Search for the cell housing the specified text and yield its [X, Y] center coordinate. 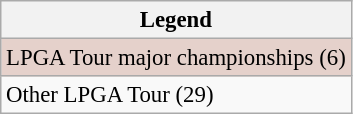
LPGA Tour major championships (6) [176, 58]
Legend [176, 20]
Other LPGA Tour (29) [176, 95]
